Locate the cell with the specified text and output its (X, Y) center coordinate. 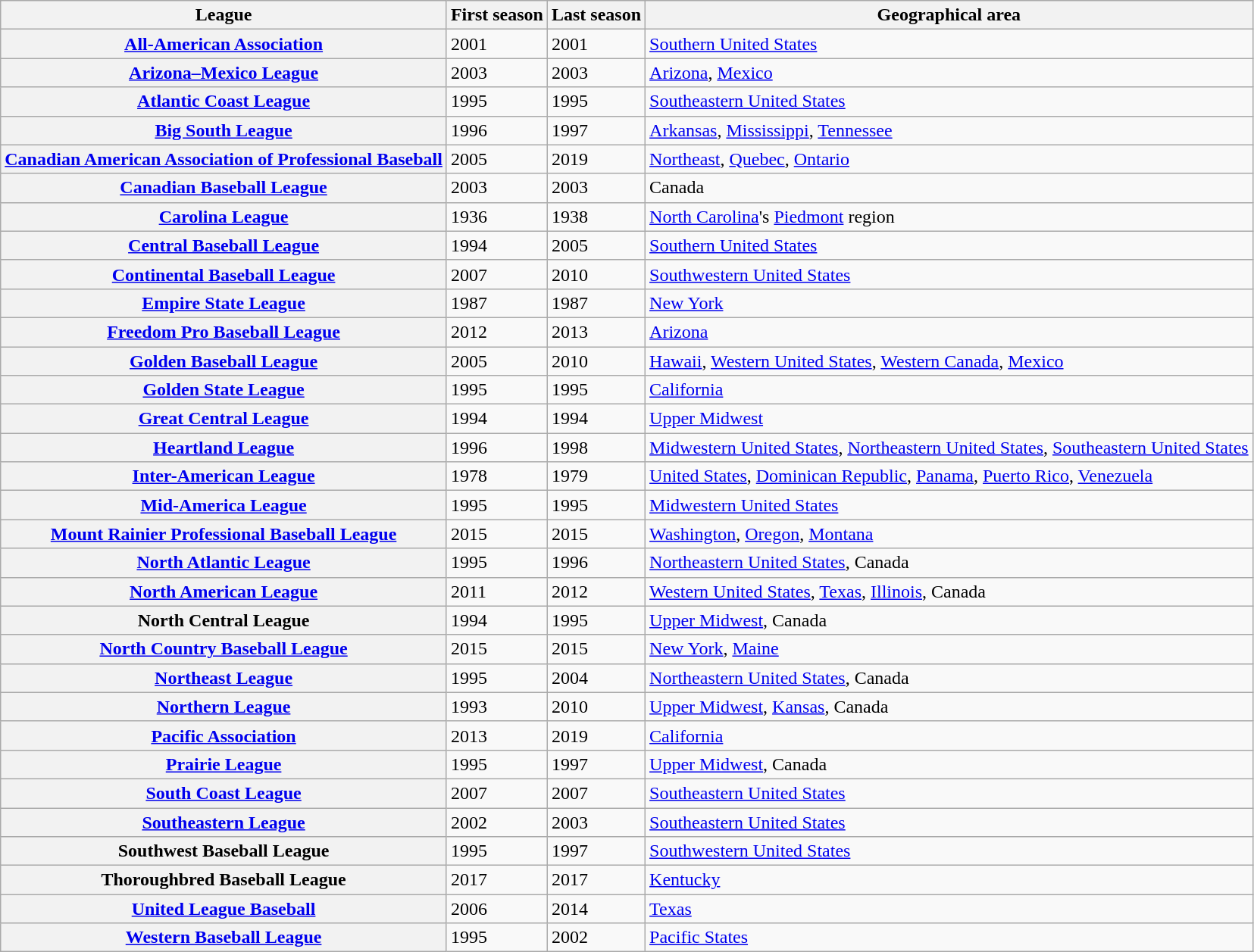
Great Central League (224, 419)
Continental Baseball League (224, 274)
Pacific Association (224, 735)
United League Baseball (224, 909)
First season (497, 15)
Mid-America League (224, 505)
Northeast League (224, 678)
Pacific States (949, 938)
Freedom Pro Baseball League (224, 332)
New York, Maine (949, 649)
Northeast, Quebec, Ontario (949, 159)
1993 (497, 707)
Central Baseball League (224, 245)
All-American Association (224, 44)
Southeastern League (224, 822)
League (224, 15)
1938 (596, 217)
1998 (596, 448)
2011 (497, 591)
Arkansas, Mississippi, Tennessee (949, 130)
2004 (596, 678)
Western United States, Texas, Illinois, Canada (949, 591)
Heartland League (224, 448)
Hawaii, Western United States, Western Canada, Mexico (949, 361)
Prairie League (224, 764)
Arizona, Mexico (949, 73)
Inter-American League (224, 476)
Texas (949, 909)
Canadian Baseball League (224, 188)
North Country Baseball League (224, 649)
Geographical area (949, 15)
Golden Baseball League (224, 361)
Kentucky (949, 880)
Arizona (949, 332)
Canada (949, 188)
Golden State League (224, 390)
Midwestern United States, Northeastern United States, Southeastern United States (949, 448)
Last season (596, 15)
Upper Midwest (949, 419)
Midwestern United States (949, 505)
2006 (497, 909)
1979 (596, 476)
Empire State League (224, 303)
Thoroughbred Baseball League (224, 880)
Northern League (224, 707)
Carolina League (224, 217)
North American League (224, 591)
1978 (497, 476)
Mount Rainier Professional Baseball League (224, 534)
Western Baseball League (224, 938)
New York (949, 303)
Atlantic Coast League (224, 101)
Southwest Baseball League (224, 851)
1936 (497, 217)
United States, Dominican Republic, Panama, Puerto Rico, Venezuela (949, 476)
Canadian American Association of Professional Baseball (224, 159)
Washington, Oregon, Montana (949, 534)
Big South League (224, 130)
Arizona–Mexico League (224, 73)
North Carolina's Piedmont region (949, 217)
South Coast League (224, 793)
North Central League (224, 620)
North Atlantic League (224, 563)
2014 (596, 909)
Upper Midwest, Kansas, Canada (949, 707)
